For the text-containing cell, return its midpoint in (X, Y) coordinate format. 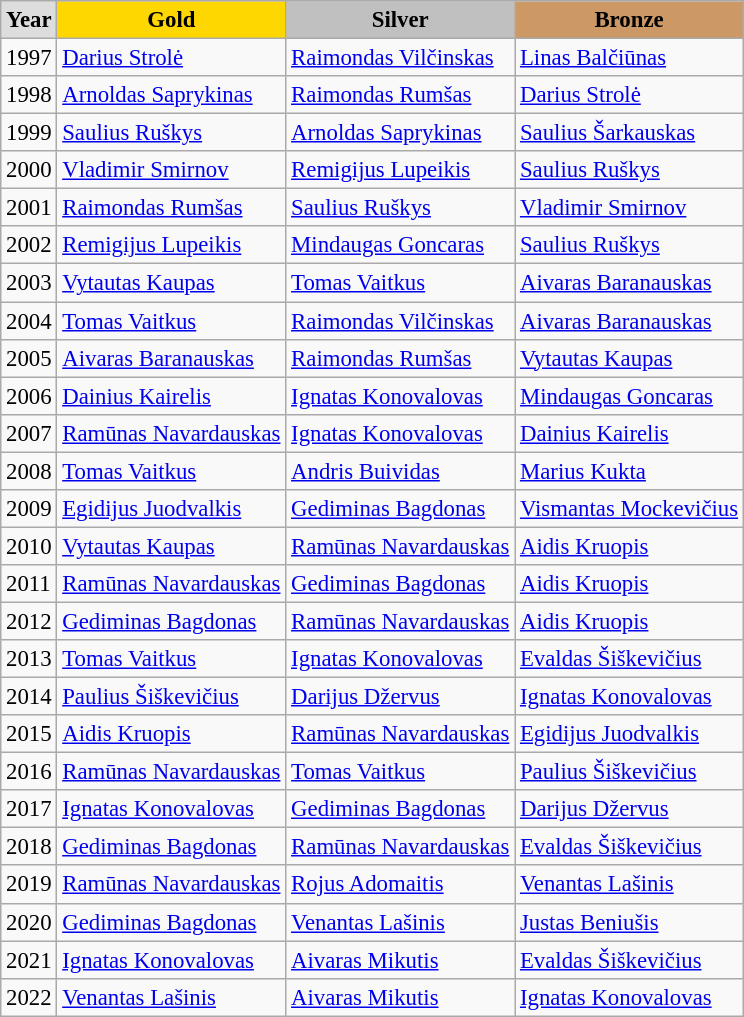
2007 (29, 433)
2004 (29, 321)
Saulius Šarkauskas (630, 133)
Rojus Adomaitis (400, 885)
Linas Balčiūnas (630, 58)
Marius Kukta (630, 471)
2022 (29, 997)
2019 (29, 885)
2006 (29, 396)
Vismantas Mockevičius (630, 509)
2008 (29, 471)
2000 (29, 170)
2011 (29, 584)
2009 (29, 509)
Justas Beniušis (630, 922)
2014 (29, 697)
1997 (29, 58)
Bronze (630, 20)
2013 (29, 659)
1998 (29, 95)
2015 (29, 734)
2012 (29, 621)
2005 (29, 358)
2002 (29, 245)
Year (29, 20)
2016 (29, 772)
2003 (29, 283)
2010 (29, 546)
1999 (29, 133)
Andris Buividas (400, 471)
2018 (29, 847)
2001 (29, 208)
Silver (400, 20)
2020 (29, 922)
2017 (29, 809)
Gold (172, 20)
2021 (29, 960)
